Locate the cell with the specified text and output its (X, Y) center coordinate. 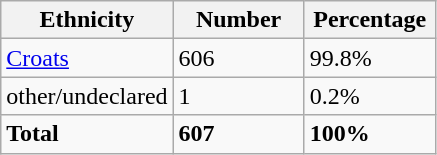
Percentage (370, 20)
99.8% (370, 58)
100% (370, 134)
0.2% (370, 96)
Total (87, 134)
1 (238, 96)
607 (238, 134)
Croats (87, 58)
other/undeclared (87, 96)
Ethnicity (87, 20)
Number (238, 20)
606 (238, 58)
